Determine the [X, Y] coordinate at the center of the cell enclosing the given text.  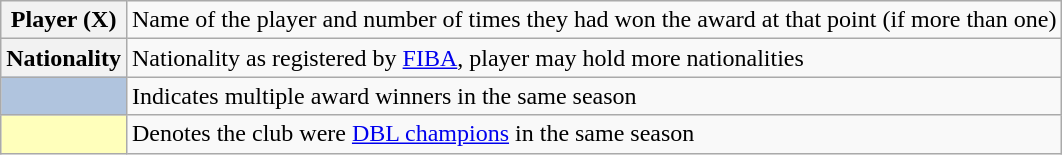
Nationality [64, 58]
Player (X) [64, 20]
Nationality as registered by FIBA, player may hold more nationalities [594, 58]
Denotes the club were DBL champions in the same season [594, 134]
Indicates multiple award winners in the same season [594, 96]
Name of the player and number of times they had won the award at that point (if more than one) [594, 20]
